Search for the cell housing the specified text and yield its (x, y) center coordinate. 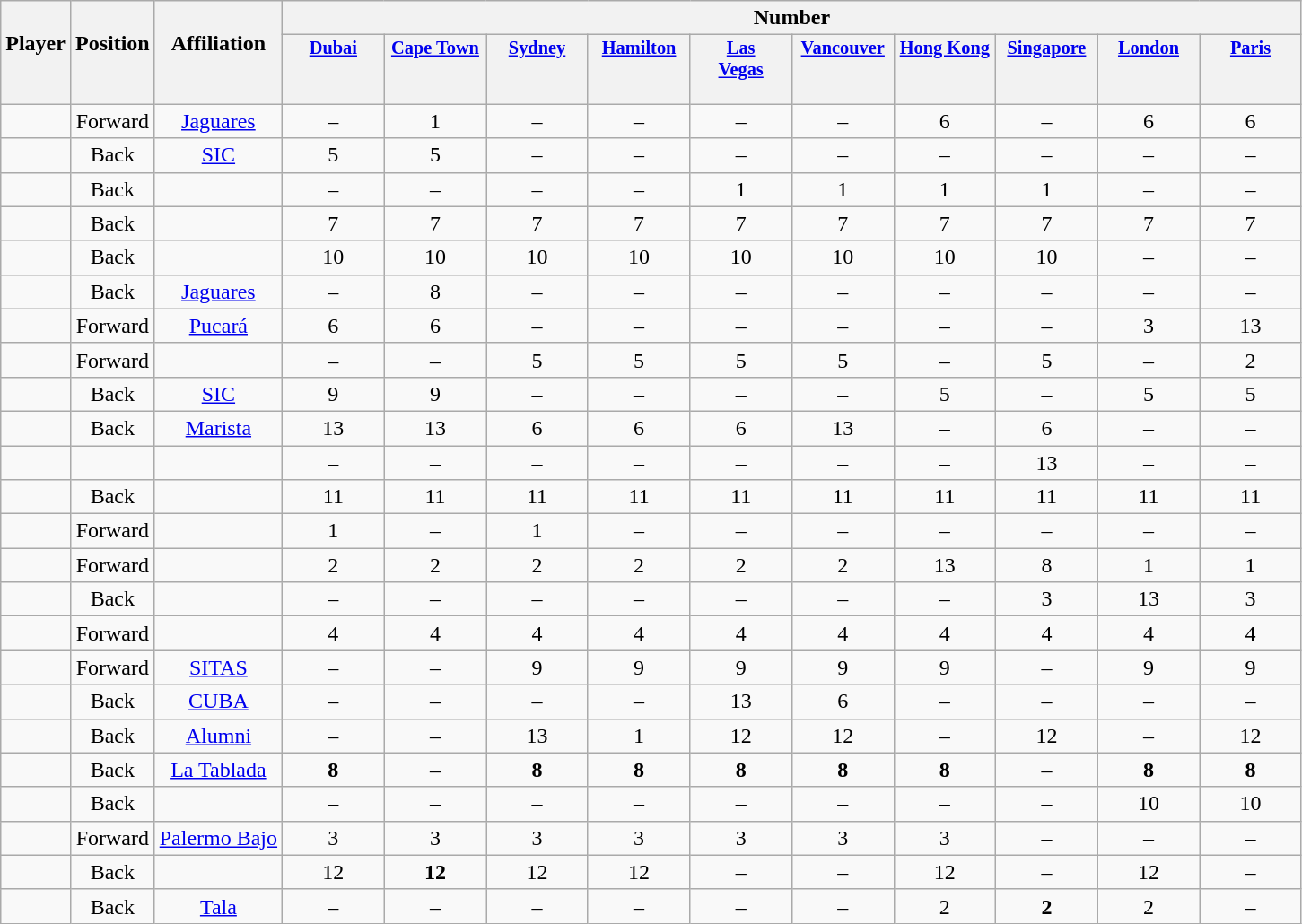
Sydney (537, 59)
Alumni (218, 736)
Marista (218, 428)
Dubai (334, 59)
Pucará (218, 326)
Number (792, 18)
Affiliation (218, 43)
La Tablada (218, 770)
LasVegas (741, 59)
Tala (218, 906)
Vancouver (843, 59)
Cape Town (435, 59)
Palermo Bajo (218, 838)
Hong Kong (945, 59)
Player (36, 43)
SITAS (218, 667)
London (1149, 59)
Position (112, 43)
CUBA (218, 702)
Paris (1251, 59)
Singapore (1047, 59)
Hamilton (639, 59)
